Locate the cell with the specified text and output its (x, y) center coordinate. 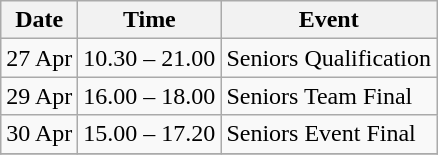
30 Apr (40, 134)
Seniors Team Final (329, 96)
Date (40, 20)
27 Apr (40, 58)
Event (329, 20)
16.00 – 18.00 (150, 96)
15.00 – 17.20 (150, 134)
Time (150, 20)
29 Apr (40, 96)
Seniors Event Final (329, 134)
10.30 – 21.00 (150, 58)
Seniors Qualification (329, 58)
